Identify which cell holds the provided text, then report its [x, y] central coordinate. 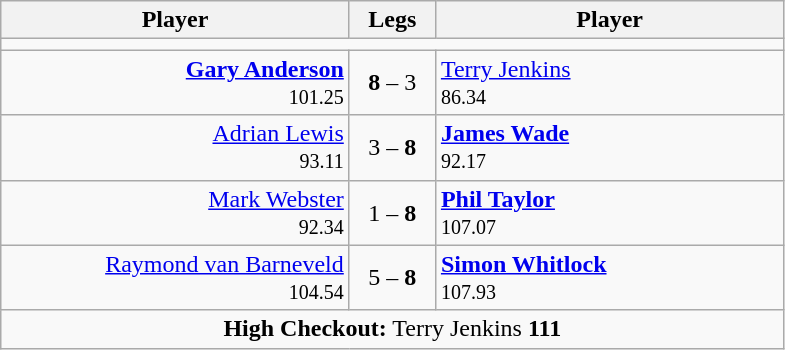
Gary Anderson 101.25 [176, 82]
Mark Webster 92.34 [176, 212]
Legs [392, 20]
Adrian Lewis 93.11 [176, 148]
Raymond van Barneveld 104.54 [176, 278]
3 – 8 [392, 148]
8 – 3 [392, 82]
5 – 8 [392, 278]
High Checkout: Terry Jenkins 111 [392, 329]
Simon Whitlock 107.93 [610, 278]
Phil Taylor 107.07 [610, 212]
1 – 8 [392, 212]
James Wade 92.17 [610, 148]
Terry Jenkins 86.34 [610, 82]
